Determine the (x, y) coordinate at the center of the cell enclosing the given text.  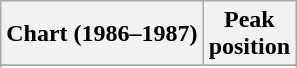
Peakposition (249, 34)
Chart (1986–1987) (102, 34)
